For the text-containing cell, return its midpoint in [x, y] coordinate format. 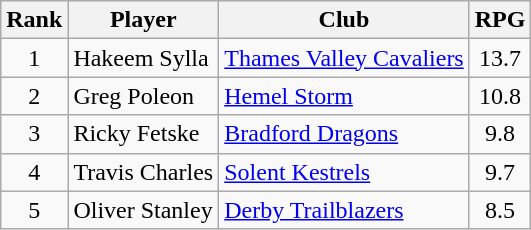
Rank [34, 20]
Club [344, 20]
Greg Poleon [144, 96]
Thames Valley Cavaliers [344, 58]
8.5 [500, 210]
Hemel Storm [344, 96]
Hakeem Sylla [144, 58]
9.8 [500, 134]
Solent Kestrels [344, 172]
9.7 [500, 172]
4 [34, 172]
Oliver Stanley [144, 210]
Derby Trailblazers [344, 210]
13.7 [500, 58]
Player [144, 20]
1 [34, 58]
5 [34, 210]
3 [34, 134]
2 [34, 96]
RPG [500, 20]
Travis Charles [144, 172]
Ricky Fetske [144, 134]
Bradford Dragons [344, 134]
10.8 [500, 96]
